From the cell containing the given text, extract its center point as [x, y] coordinate. 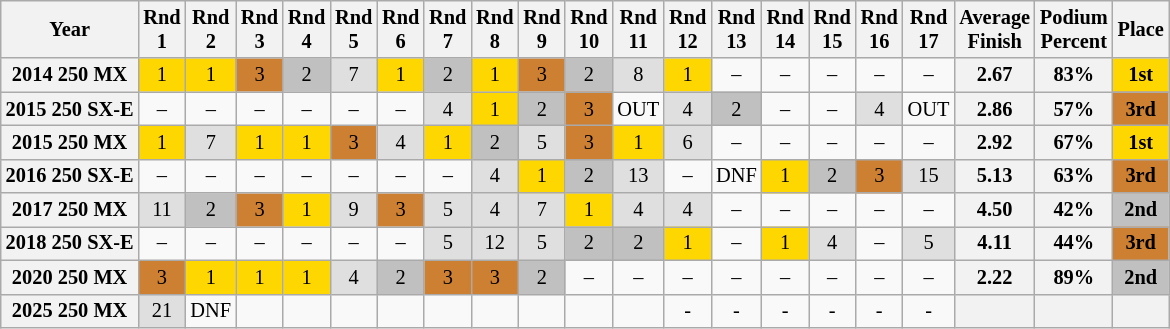
2017 250 MX [70, 210]
13 [638, 176]
Rnd2 [211, 29]
Rnd15 [832, 29]
Rnd13 [736, 29]
Rnd11 [638, 29]
5.13 [994, 176]
2.86 [994, 109]
6 [688, 142]
57% [1074, 109]
83% [1074, 75]
Rnd10 [588, 29]
Rnd4 [306, 29]
63% [1074, 176]
Rnd17 [929, 29]
4.11 [994, 243]
Rnd14 [786, 29]
42% [1074, 210]
2016 250 SX-E [70, 176]
2025 250 MX [70, 311]
Rnd9 [542, 29]
Rnd7 [448, 29]
9 [354, 210]
AverageFinish [994, 29]
PodiumPercent [1074, 29]
44% [1074, 243]
11 [162, 210]
Rnd6 [400, 29]
15 [929, 176]
2015 250 MX [70, 142]
Rnd8 [494, 29]
2018 250 SX-E [70, 243]
12 [494, 243]
Rnd12 [688, 29]
Rnd16 [880, 29]
Year [70, 29]
2015 250 SX-E [70, 109]
67% [1074, 142]
Rnd5 [354, 29]
2020 250 MX [70, 277]
21 [162, 311]
2.92 [994, 142]
Rnd1 [162, 29]
89% [1074, 277]
2.22 [994, 277]
2014 250 MX [70, 75]
2.67 [994, 75]
Rnd3 [260, 29]
4.50 [994, 210]
8 [638, 75]
Place [1141, 29]
